Find where the given text appears and provide that cell's center as (X, Y) coordinate. 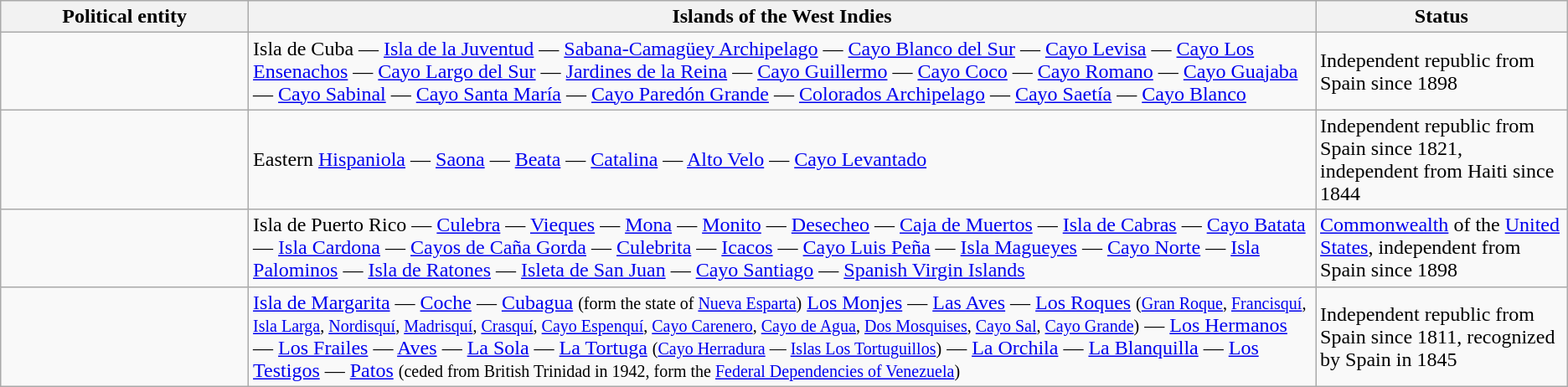
Eastern Hispaniola — Saona — Beata — Catalina — Alto Velo — Cayo Levantado (782, 159)
Political entity (125, 17)
Independent republic from Spain since 1821, independent from Haiti since 1844 (1442, 159)
Islands of the West Indies (782, 17)
Commonwealth of the United States, independent from Spain since 1898 (1442, 248)
Status (1442, 17)
Independent republic from Spain since 1898 (1442, 71)
Independent republic from Spain since 1811, recognized by Spain in 1845 (1442, 337)
